Return the [x, y] coordinate for the center point of the cell that contains the specified text.  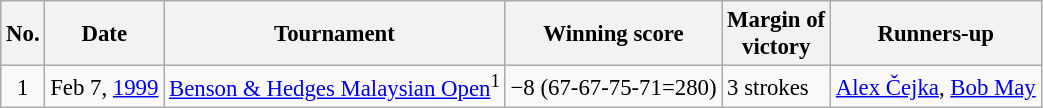
−8 (67-67-75-71=280) [614, 87]
Date [104, 34]
Margin ofvictory [776, 34]
3 strokes [776, 87]
Runners-up [936, 34]
Winning score [614, 34]
Benson & Hedges Malaysian Open1 [335, 87]
Tournament [335, 34]
No. [23, 34]
Feb 7, 1999 [104, 87]
1 [23, 87]
Alex Čejka, Bob May [936, 87]
